Return (X, Y) of the center of cell containing provided text 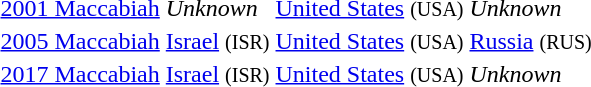
Israel (ISR) (218, 41)
United States (USA) (370, 41)
